Search for the cell housing the specified text and yield its (X, Y) center coordinate. 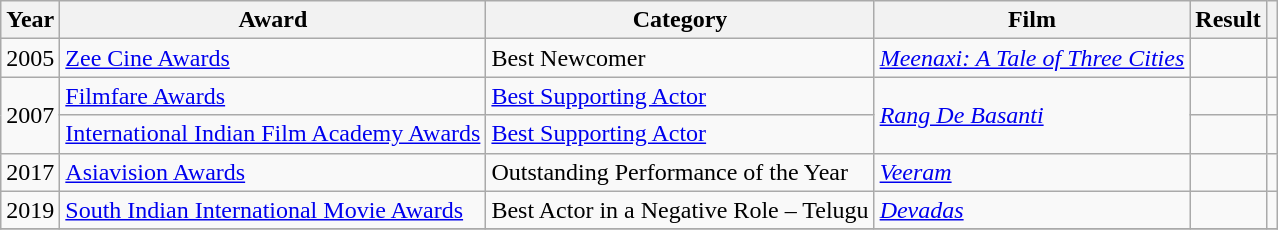
Award (273, 20)
Best Actor in a Negative Role – Telugu (680, 210)
South Indian International Movie Awards (273, 210)
Asiavision Awards (273, 172)
Filmfare Awards (273, 96)
Best Newcomer (680, 58)
2019 (30, 210)
Zee Cine Awards (273, 58)
Rang De Basanti (1032, 115)
Year (30, 20)
Outstanding Performance of the Year (680, 172)
2007 (30, 115)
Film (1032, 20)
Category (680, 20)
Meenaxi: A Tale of Three Cities (1032, 58)
2005 (30, 58)
Result (1228, 20)
Devadas (1032, 210)
Veeram (1032, 172)
International Indian Film Academy Awards (273, 134)
2017 (30, 172)
